From the cell containing the given text, extract its center point as [X, Y] coordinate. 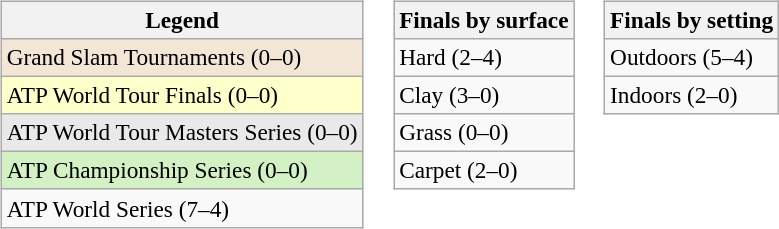
Legend [182, 20]
ATP World Tour Finals (0–0) [182, 95]
Grand Slam Tournaments (0–0) [182, 57]
Grass (0–0) [484, 133]
Indoors (2–0) [692, 95]
Carpet (2–0) [484, 171]
Hard (2–4) [484, 57]
ATP World Tour Masters Series (0–0) [182, 133]
Outdoors (5–4) [692, 57]
ATP World Series (7–4) [182, 208]
Finals by setting [692, 20]
Clay (3–0) [484, 95]
Finals by surface [484, 20]
ATP Championship Series (0–0) [182, 171]
